Return [x, y] of the center of cell containing provided text 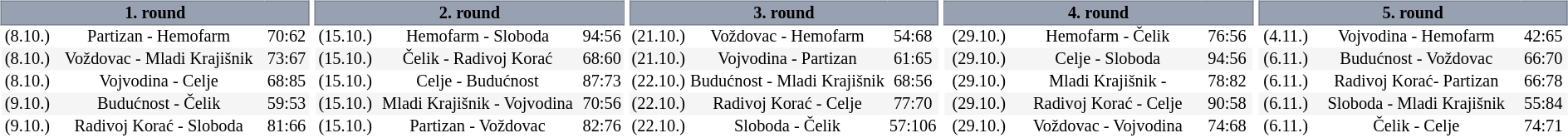
42:65 [1543, 37]
61:65 [914, 60]
74:71 [1543, 126]
Mladi Krajišnik - [1108, 81]
Hemofarm - Sloboda [478, 37]
54:68 [914, 37]
57:106 [914, 126]
Budućnost - Mladi Krajišnik [787, 81]
4. round [1098, 12]
1. round [154, 12]
3. round [784, 12]
55:84 [1543, 105]
Vojvodina - Hemofarm [1417, 37]
Radivoj Korać- Partizan [1417, 81]
78:82 [1227, 81]
Partizan - Voždovac [478, 126]
Voždovac - Mladi Krajišnik [159, 60]
74:68 [1227, 126]
5. round [1414, 12]
90:58 [1227, 105]
Vojvodina - Celje [159, 81]
Sloboda - Mladi Krajišnik [1417, 105]
77:70 [914, 105]
Voždovac - Hemofarm [787, 37]
66:70 [1543, 60]
Celje - Budućnost [478, 81]
73:67 [287, 60]
68:56 [914, 81]
70:56 [601, 105]
Partizan - Hemofarm [159, 37]
Hemofarm - Čelik [1108, 37]
(4.11.) [1286, 37]
Sloboda - Čelik [787, 126]
76:56 [1227, 37]
82:76 [601, 126]
68:60 [601, 60]
Budućnost - Voždovac [1417, 60]
Budućnost - Čelik [159, 105]
Celje - Sloboda [1108, 60]
Čelik - Radivoj Korać [478, 60]
Vojvodina - Partizan [787, 60]
Čelik - Celje [1417, 126]
59:53 [287, 105]
Radivoj Korać - Sloboda [159, 126]
87:73 [601, 81]
Mladi Krajišnik - Vojvodina [478, 105]
66:78 [1543, 81]
Voždovac - Vojvodina [1108, 126]
68:85 [287, 81]
81:66 [287, 126]
2. round [470, 12]
70:62 [287, 37]
